Provide the [X, Y] coordinate of the cell's center where the given text is located.  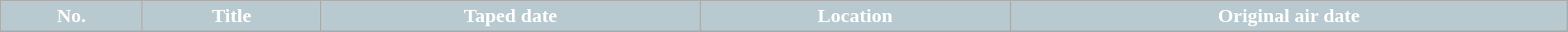
Taped date [510, 16]
Title [232, 16]
No. [71, 16]
Original air date [1289, 16]
Location [855, 16]
